Output the [X, Y] coordinate of the center of the cell containing the given text.  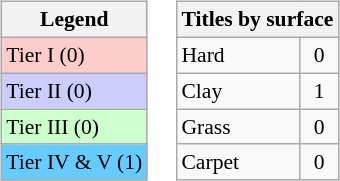
Hard [238, 55]
Tier I (0) [74, 55]
Titles by surface [257, 20]
Tier III (0) [74, 127]
Grass [238, 127]
Tier IV & V (1) [74, 162]
1 [319, 91]
Legend [74, 20]
Clay [238, 91]
Tier II (0) [74, 91]
Carpet [238, 162]
